Determine the [X, Y] coordinate at the center of the cell enclosing the given text.  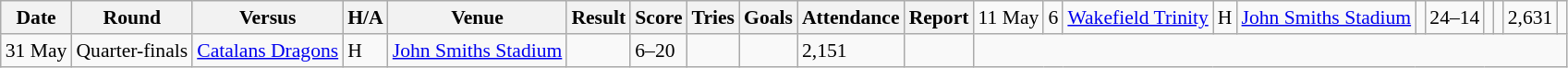
24–14 [1454, 17]
H/A [366, 17]
Quarter-finals [131, 51]
6 [1053, 17]
Catalans Dragons [268, 51]
Venue [478, 17]
Score [658, 17]
2,151 [851, 51]
Report [939, 17]
Goals [769, 17]
2,631 [1530, 17]
11 May [1008, 17]
31 May [37, 51]
Tries [713, 17]
Attendance [851, 17]
Wakefield Trinity [1137, 17]
Round [131, 17]
Result [599, 17]
Versus [268, 17]
6–20 [658, 51]
Date [37, 17]
